Identify which cell holds the provided text, then report its (x, y) central coordinate. 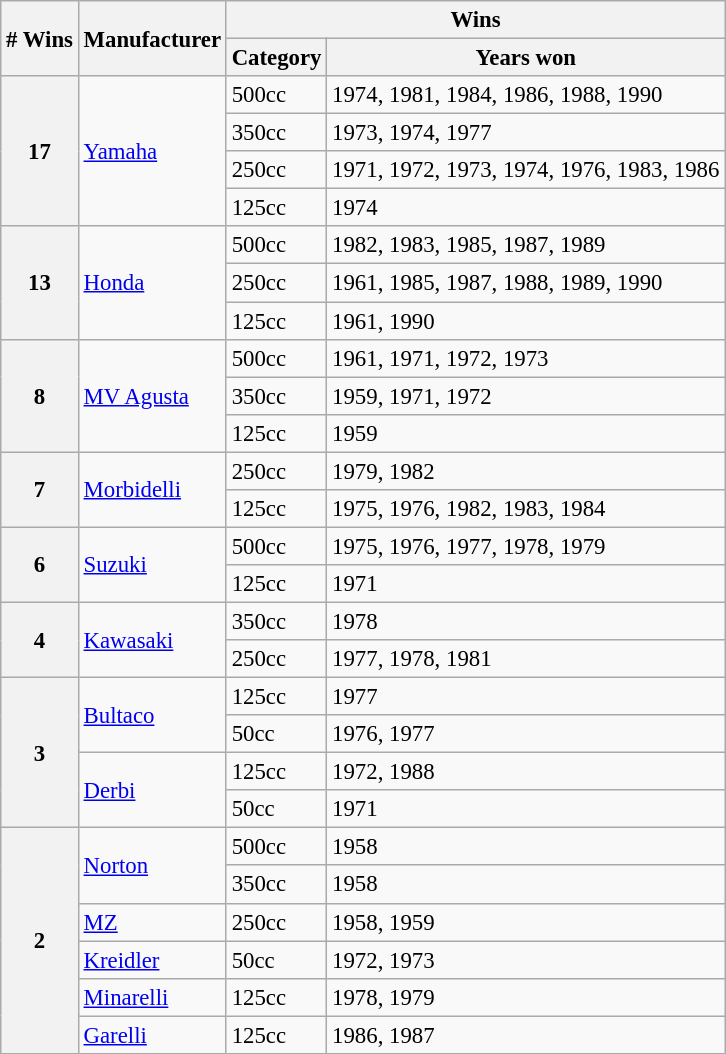
3 (40, 753)
Honda (152, 282)
Yamaha (152, 151)
17 (40, 151)
8 (40, 396)
Category (276, 58)
1978, 1979 (526, 997)
1976, 1977 (526, 734)
Morbidelli (152, 490)
MZ (152, 922)
Minarelli (152, 997)
1977, 1978, 1981 (526, 659)
1959, 1971, 1972 (526, 396)
Manufacturer (152, 38)
1986, 1987 (526, 1035)
Norton (152, 866)
1982, 1983, 1985, 1987, 1989 (526, 245)
1979, 1982 (526, 471)
Years won (526, 58)
1961, 1971, 1972, 1973 (526, 358)
1973, 1974, 1977 (526, 133)
1974, 1981, 1984, 1986, 1988, 1990 (526, 95)
1961, 1985, 1987, 1988, 1989, 1990 (526, 283)
1978 (526, 621)
6 (40, 564)
4 (40, 640)
1974 (526, 208)
7 (40, 490)
# Wins (40, 38)
1961, 1990 (526, 321)
Suzuki (152, 564)
1958, 1959 (526, 922)
1972, 1973 (526, 960)
Kawasaki (152, 640)
Kreidler (152, 960)
1975, 1976, 1982, 1983, 1984 (526, 509)
MV Agusta (152, 396)
1975, 1976, 1977, 1978, 1979 (526, 546)
1972, 1988 (526, 772)
1977 (526, 697)
2 (40, 941)
13 (40, 282)
Derbi (152, 790)
Garelli (152, 1035)
Bultaco (152, 716)
1959 (526, 433)
1971, 1972, 1973, 1974, 1976, 1983, 1986 (526, 170)
Wins (475, 20)
